Scan for the cell matching the given text and deliver its [x, y] coordinate at center. 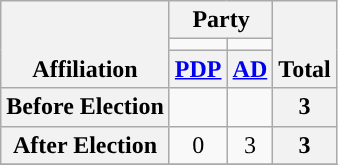
AD [250, 69]
Party [220, 20]
After Election [86, 145]
Before Election [86, 107]
Affiliation [86, 44]
Total [305, 44]
0 [198, 145]
PDP [198, 69]
